Extract the (x, y) coordinate from the center of the cell holding the provided text.  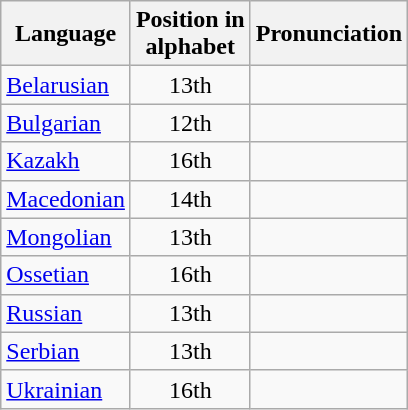
Bulgarian (66, 123)
Language (66, 34)
Mongolian (66, 237)
Ossetian (66, 275)
Russian (66, 313)
Pronunciation (328, 34)
Kazakh (66, 161)
14th (190, 199)
12th (190, 123)
Belarusian (66, 85)
Serbian (66, 351)
Macedonian (66, 199)
Ukrainian (66, 389)
Position in alphabet (190, 34)
